Identify which cell holds the provided text, then report its (x, y) central coordinate. 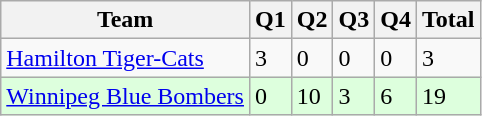
Team (126, 20)
10 (312, 96)
Winnipeg Blue Bombers (126, 96)
Hamilton Tiger-Cats (126, 58)
Q2 (312, 20)
6 (396, 96)
Q1 (270, 20)
Q4 (396, 20)
Q3 (354, 20)
Total (448, 20)
19 (448, 96)
